Identify which cell holds the provided text, then report its (x, y) central coordinate. 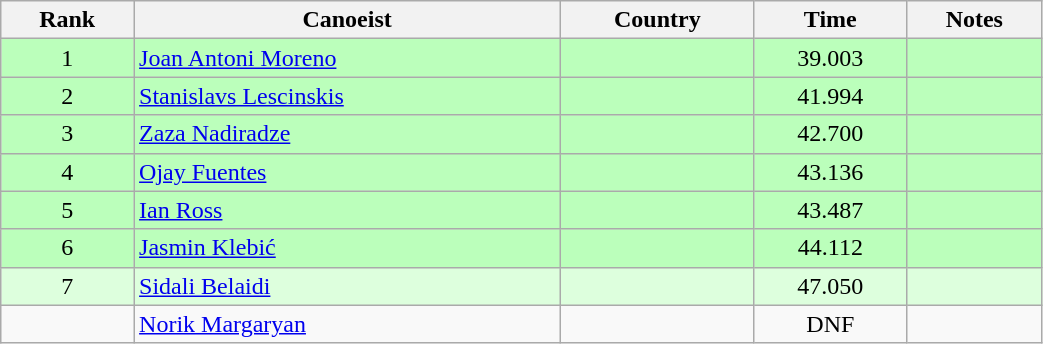
Zaza Nadiradze (348, 134)
Country (658, 20)
Ian Ross (348, 210)
41.994 (830, 96)
7 (68, 286)
Canoeist (348, 20)
4 (68, 172)
Sidali Belaidi (348, 286)
5 (68, 210)
39.003 (830, 58)
Time (830, 20)
44.112 (830, 248)
DNF (830, 324)
Jasmin Klebić (348, 248)
3 (68, 134)
6 (68, 248)
Ojay Fuentes (348, 172)
Notes (974, 20)
1 (68, 58)
Rank (68, 20)
Stanislavs Lescinskis (348, 96)
Joan Antoni Moreno (348, 58)
43.136 (830, 172)
Norik Margaryan (348, 324)
2 (68, 96)
42.700 (830, 134)
47.050 (830, 286)
43.487 (830, 210)
